Determine the [x, y] coordinate at the center of the cell enclosing the given text.  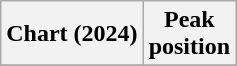
Chart (2024) [72, 34]
Peakposition [189, 34]
